Return (x, y) of the center of cell containing provided text 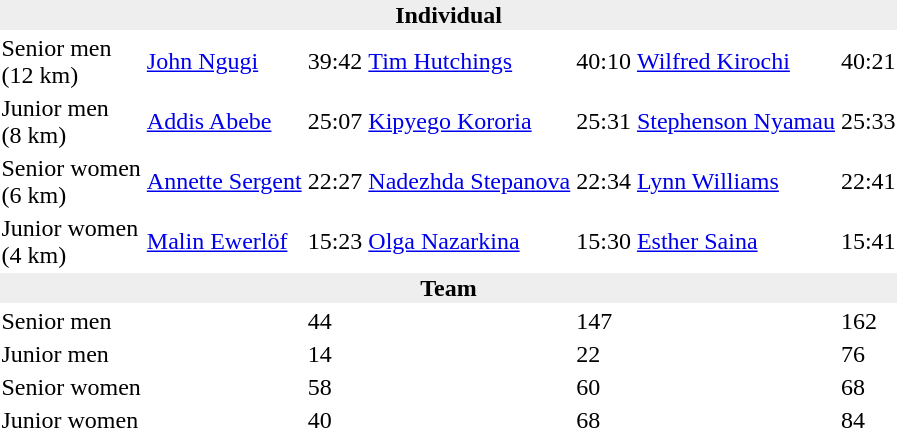
60 (604, 387)
Junior men(8 km) (71, 122)
Annette Sergent (224, 182)
Kipyego Kororia (470, 122)
Senior women (71, 387)
68 (868, 387)
25:33 (868, 122)
44 (335, 321)
22 (604, 354)
Individual (448, 15)
Nadezhda Stepanova (470, 182)
Senior men (71, 321)
14 (335, 354)
Esther Saina (736, 242)
Tim Hutchings (470, 62)
76 (868, 354)
25:31 (604, 122)
Addis Abebe (224, 122)
Stephenson Nyamau (736, 122)
Team (448, 288)
15:30 (604, 242)
40:21 (868, 62)
Senior women(6 km) (71, 182)
Olga Nazarkina (470, 242)
Malin Ewerlöf (224, 242)
22:27 (335, 182)
162 (868, 321)
Junior men (71, 354)
40:10 (604, 62)
22:41 (868, 182)
Lynn Williams (736, 182)
58 (335, 387)
22:34 (604, 182)
15:41 (868, 242)
15:23 (335, 242)
John Ngugi (224, 62)
147 (604, 321)
25:07 (335, 122)
Wilfred Kirochi (736, 62)
Senior men(12 km) (71, 62)
Junior women(4 km) (71, 242)
39:42 (335, 62)
